Determine the [x, y] coordinate at the center of the cell enclosing the given text.  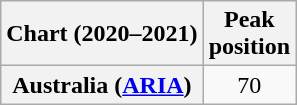
Peakposition [249, 34]
70 [249, 85]
Australia (ARIA) [102, 85]
Chart (2020–2021) [102, 34]
